For the text-containing cell, return its midpoint in (x, y) coordinate format. 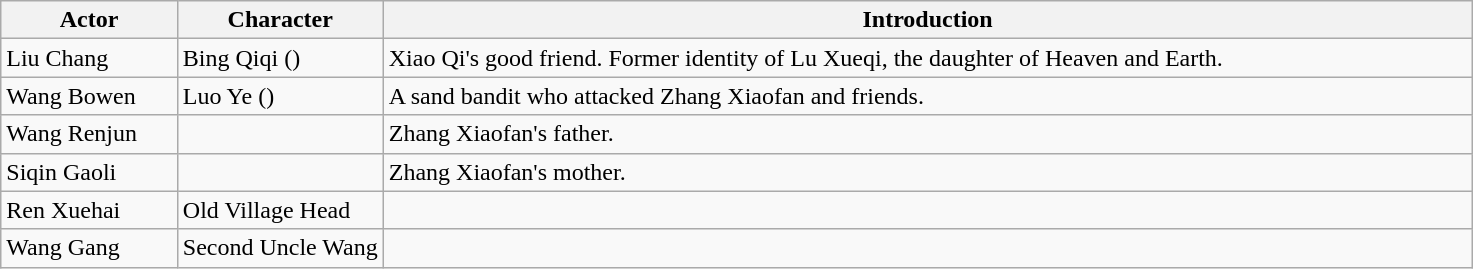
Character (280, 20)
Wang Bowen (90, 96)
Actor (90, 20)
Luo Ye () (280, 96)
Old Village Head (280, 210)
Xiao Qi's good friend. Former identity of Lu Xueqi, the daughter of Heaven and Earth. (928, 58)
Liu Chang (90, 58)
Zhang Xiaofan's father. (928, 134)
Ren Xuehai (90, 210)
Wang Renjun (90, 134)
Zhang Xiaofan's mother. (928, 172)
A sand bandit who attacked Zhang Xiaofan and friends. (928, 96)
Siqin Gaoli (90, 172)
Second Uncle Wang (280, 248)
Wang Gang (90, 248)
Bing Qiqi () (280, 58)
Introduction (928, 20)
